Pinpoint the cell where the given text exists, returning its (X, Y) midpoint coordinate. 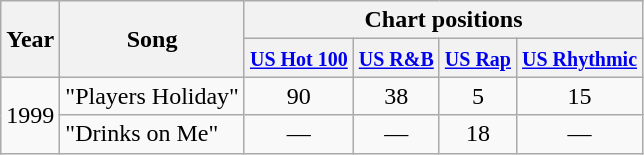
5 (478, 96)
18 (478, 134)
90 (298, 96)
US Rap (478, 58)
US Hot 100 (298, 58)
"Drinks on Me" (152, 134)
Song (152, 39)
US Rhythmic (580, 58)
Chart positions (443, 20)
US R&B (396, 58)
15 (580, 96)
1999 (30, 115)
"Players Holiday" (152, 96)
Year (30, 39)
38 (396, 96)
